Detect which cell encompasses the target text, then output its (x, y) center coordinate. 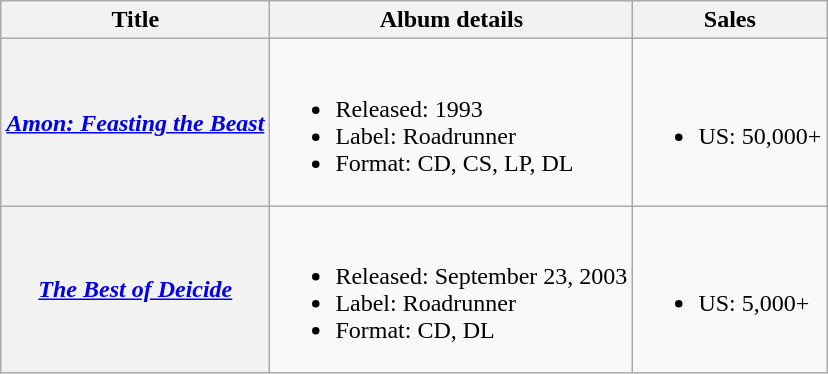
Sales (730, 20)
Amon: Feasting the Beast (136, 122)
US: 50,000+ (730, 122)
Released: September 23, 2003Label: RoadrunnerFormat: CD, DL (452, 290)
Released: 1993Label: RoadrunnerFormat: CD, CS, LP, DL (452, 122)
The Best of Deicide (136, 290)
Album details (452, 20)
Title (136, 20)
US: 5,000+ (730, 290)
